Return [X, Y] of the center of cell containing provided text 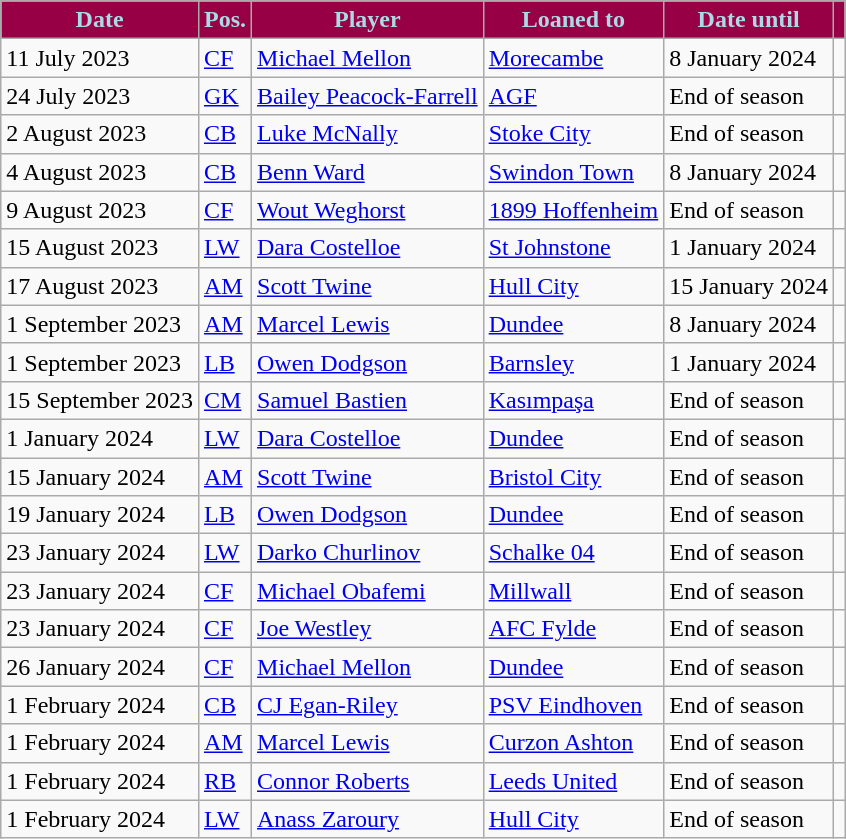
Luke McNally [368, 134]
17 August 2023 [100, 286]
19 January 2024 [100, 515]
AGF [574, 96]
Schalke 04 [574, 553]
Bailey Peacock-Farrell [368, 96]
Michael Obafemi [368, 591]
Curzon Ashton [574, 743]
Player [368, 20]
15 September 2023 [100, 400]
Date [100, 20]
St Johnstone [574, 248]
PSV Eindhoven [574, 705]
Kasımpaşa [574, 400]
15 August 2023 [100, 248]
Stoke City [574, 134]
Millwall [574, 591]
Joe Westley [368, 629]
24 July 2023 [100, 96]
2 August 2023 [100, 134]
Wout Weghorst [368, 210]
AFC Fylde [574, 629]
Date until [749, 20]
CM [224, 400]
26 January 2024 [100, 667]
Bristol City [574, 477]
Samuel Bastien [368, 400]
Loaned to [574, 20]
Benn Ward [368, 172]
CJ Egan-Riley [368, 705]
Anass Zaroury [368, 819]
Leeds United [574, 781]
RB [224, 781]
Pos. [224, 20]
4 August 2023 [100, 172]
Swindon Town [574, 172]
9 August 2023 [100, 210]
11 July 2023 [100, 58]
GK [224, 96]
Darko Churlinov [368, 553]
Connor Roberts [368, 781]
Barnsley [574, 362]
1899 Hoffenheim [574, 210]
Morecambe [574, 58]
